Find where the given text appears and provide that cell's center as [x, y] coordinate. 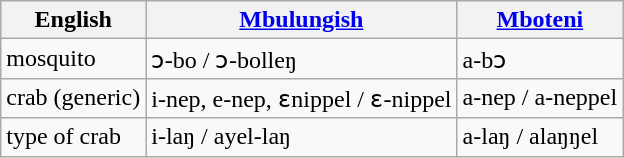
mosquito [74, 59]
i-nep, e-nep, ɛnippel / ɛ-nippel [302, 98]
type of crab [74, 137]
Mbulungish [302, 20]
Mboteni [540, 20]
crab (generic) [74, 98]
a-laŋ / alaŋŋel [540, 137]
i-laŋ / ayel-laŋ [302, 137]
a-bɔ [540, 59]
English [74, 20]
a-nep / a-neppel [540, 98]
ɔ-bo / ɔ-bolleŋ [302, 59]
